Pinpoint the cell where the given text exists, returning its [X, Y] midpoint coordinate. 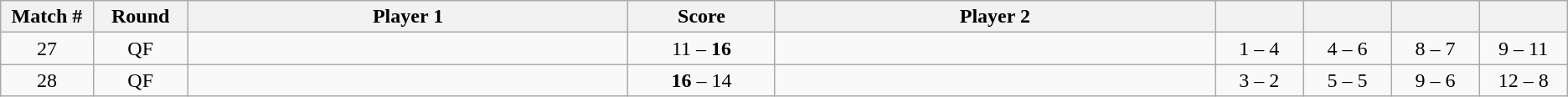
12 – 8 [1523, 80]
28 [47, 80]
11 – 16 [702, 48]
4 – 6 [1347, 48]
9 – 6 [1436, 80]
1 – 4 [1260, 48]
9 – 11 [1523, 48]
Player 1 [408, 17]
27 [47, 48]
Score [702, 17]
8 – 7 [1436, 48]
Round [141, 17]
5 – 5 [1347, 80]
16 – 14 [702, 80]
Match # [47, 17]
Player 2 [995, 17]
3 – 2 [1260, 80]
